Capture the cell that displays the provided text and extract its (x, y) central coordinate. 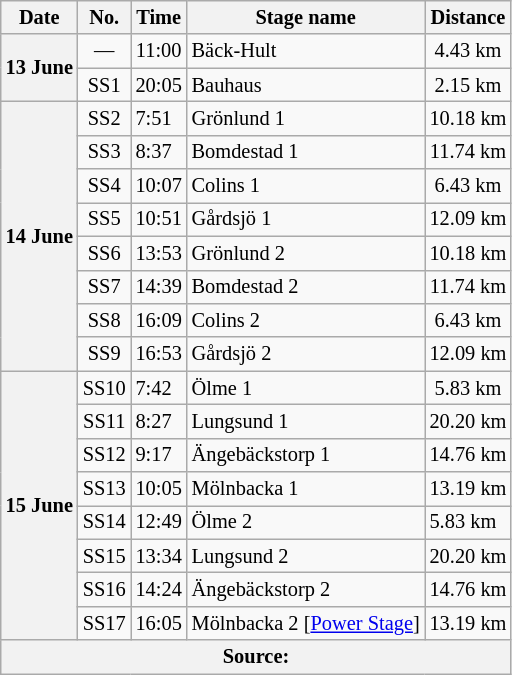
Bauhaus (306, 85)
SS13 (104, 489)
SS2 (104, 118)
Lungsund 2 (306, 556)
9:17 (159, 455)
Time (159, 17)
4.43 km (468, 51)
SS5 (104, 219)
Ölme 2 (306, 522)
14 June (40, 236)
13 June (40, 68)
Bomdestad 1 (306, 152)
Colins 1 (306, 186)
Bomdestad 2 (306, 287)
SS12 (104, 455)
14:24 (159, 589)
Date (40, 17)
20:05 (159, 85)
Gårdsjö 2 (306, 354)
10:05 (159, 489)
16:53 (159, 354)
7:51 (159, 118)
SS7 (104, 287)
SS1 (104, 85)
7:42 (159, 388)
SS9 (104, 354)
Mölnbacka 1 (306, 489)
Grönlund 2 (306, 253)
Ölme 1 (306, 388)
8:27 (159, 421)
SS17 (104, 623)
10:07 (159, 186)
8:37 (159, 152)
Ängebäckstorp 2 (306, 589)
10:51 (159, 219)
14:39 (159, 287)
Gårdsjö 1 (306, 219)
13:34 (159, 556)
Ängebäckstorp 1 (306, 455)
SS15 (104, 556)
16:09 (159, 320)
SS16 (104, 589)
Colins 2 (306, 320)
— (104, 51)
2.15 km (468, 85)
SS3 (104, 152)
SS10 (104, 388)
Grönlund 1 (306, 118)
15 June (40, 506)
Lungsund 1 (306, 421)
SS6 (104, 253)
No. (104, 17)
Bäck-Hult (306, 51)
SS11 (104, 421)
Mölnbacka 2 [Power Stage] (306, 623)
Stage name (306, 17)
16:05 (159, 623)
Distance (468, 17)
13:53 (159, 253)
Source: (256, 657)
12:49 (159, 522)
SS14 (104, 522)
SS8 (104, 320)
11:00 (159, 51)
SS4 (104, 186)
